Return (X, Y) of the center of cell containing provided text 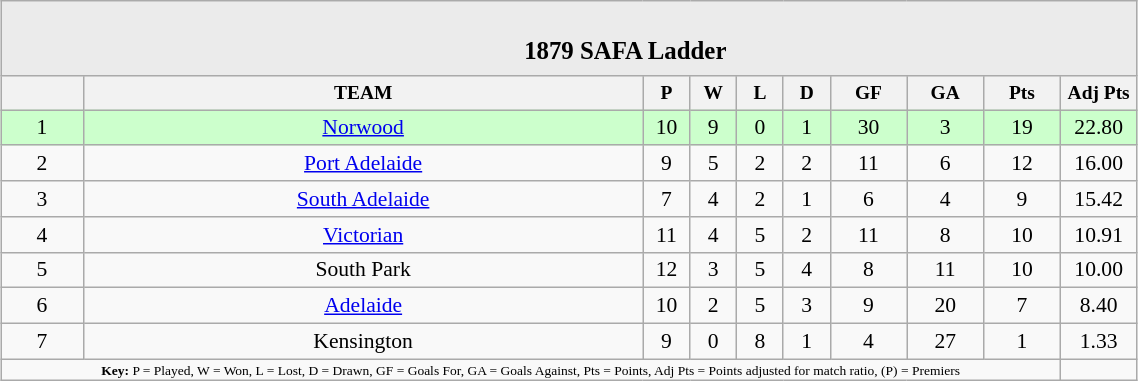
19 (1022, 128)
GF (868, 94)
27 (946, 342)
16.00 (1098, 164)
South Adelaide (363, 199)
10.91 (1098, 235)
22.80 (1098, 128)
D (806, 94)
10.00 (1098, 270)
GA (946, 94)
15.42 (1098, 199)
Adj Pts (1098, 94)
Adelaide (363, 306)
South Park (363, 270)
20 (946, 306)
L (760, 94)
Victorian (363, 235)
W (714, 94)
30 (868, 128)
8.40 (1098, 306)
TEAM (363, 94)
1.33 (1098, 342)
Port Adelaide (363, 164)
P (666, 94)
Norwood (363, 128)
Pts (1022, 94)
Kensington (363, 342)
